Return the (X, Y) coordinate for the center point of the cell that contains the specified text.  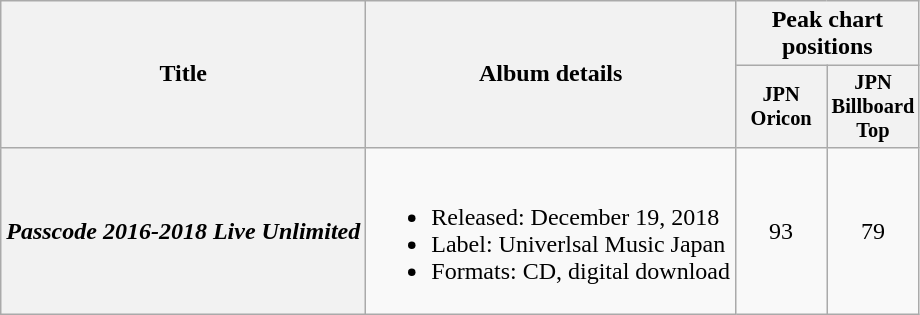
Passcode 2016-2018 Live Unlimited (184, 230)
Peak chart positions (827, 34)
Title (184, 74)
Album details (551, 74)
79 (873, 230)
93 (780, 230)
JPNBillboardTop (873, 107)
Released: December 19, 2018Label: Univerlsal Music JapanFormats: CD, digital download (551, 230)
JPNOricon (780, 107)
